Extract the (X, Y) coordinate from the center of the cell holding the provided text.  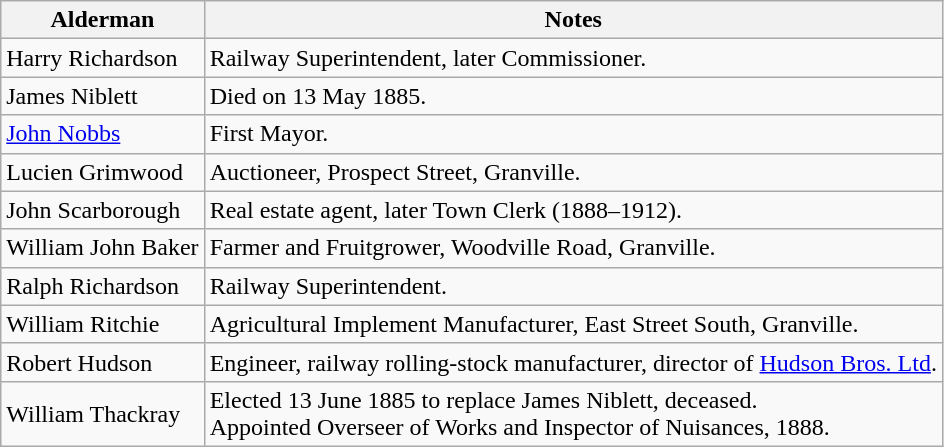
Harry Richardson (102, 58)
Railway Superintendent, later Commissioner. (573, 58)
William Ritchie (102, 324)
Agricultural Implement Manufacturer, East Street South, Granville. (573, 324)
Farmer and Fruitgrower, Woodville Road, Granville. (573, 248)
Auctioneer, Prospect Street, Granville. (573, 172)
Real estate agent, later Town Clerk (1888–1912). (573, 210)
John Nobbs (102, 134)
James Niblett (102, 96)
William John Baker (102, 248)
Engineer, railway rolling-stock manufacturer, director of Hudson Bros. Ltd. (573, 362)
Alderman (102, 20)
Elected 13 June 1885 to replace James Niblett, deceased.Appointed Overseer of Works and Inspector of Nuisances, 1888. (573, 414)
Lucien Grimwood (102, 172)
Robert Hudson (102, 362)
Notes (573, 20)
William Thackray (102, 414)
First Mayor. (573, 134)
Ralph Richardson (102, 286)
John Scarborough (102, 210)
Railway Superintendent. (573, 286)
Died on 13 May 1885. (573, 96)
